Determine the [X, Y] coordinate at the center of the cell enclosing the given text.  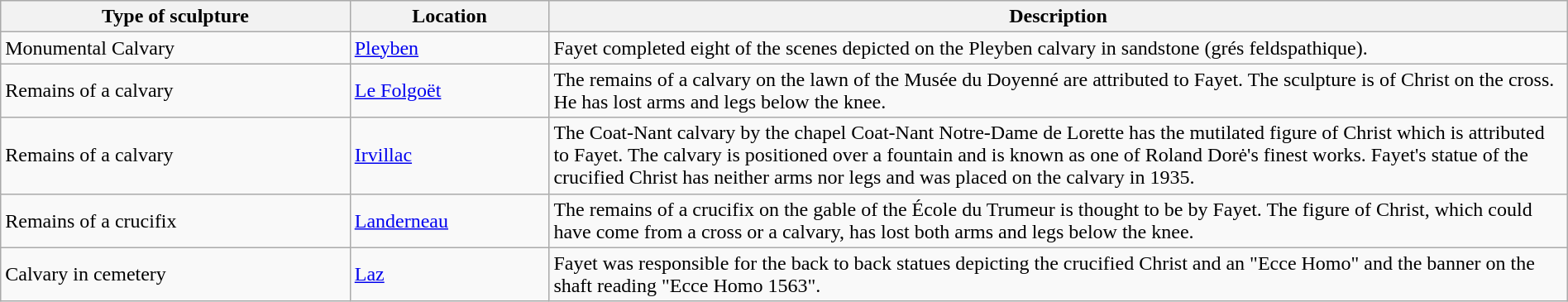
Pleyben [450, 48]
Monumental Calvary [175, 48]
Type of sculpture [175, 17]
Description [1059, 17]
Laz [450, 275]
Le Folgoët [450, 91]
Irvillac [450, 156]
Calvary in cemetery [175, 275]
Remains of a crucifix [175, 220]
Fayet completed eight of the scenes depicted on the Pleyben calvary in sandstone (grés feldspathique). [1059, 48]
Landerneau [450, 220]
Location [450, 17]
